Capture the cell that displays the provided text and extract its (x, y) central coordinate. 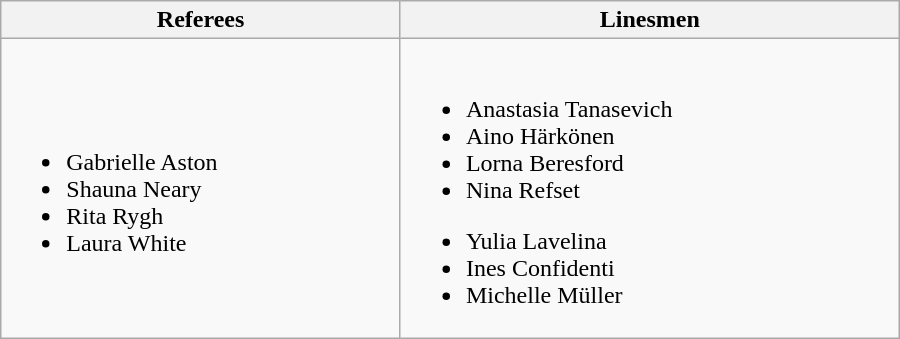
Gabrielle Aston Shauna Neary Rita Rygh Laura White (201, 188)
Anastasia Tanasevich Aino Härkönen Lorna Beresford Nina Refset Yulia Lavelina Ines Confidenti Michelle Müller (650, 188)
Referees (201, 20)
Linesmen (650, 20)
